Capture the cell that displays the provided text and extract its [x, y] central coordinate. 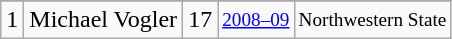
1 [12, 20]
2008–09 [256, 20]
17 [200, 20]
Northwestern State [372, 20]
Michael Vogler [104, 20]
